Detect which cell encompasses the target text, then output its (x, y) center coordinate. 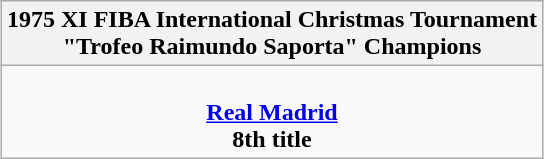
1975 XI FIBA International Christmas Tournament"Trofeo Raimundo Saporta" Champions (272, 34)
Real Madrid8th title (272, 112)
